For the text-containing cell, return its midpoint in [X, Y] coordinate format. 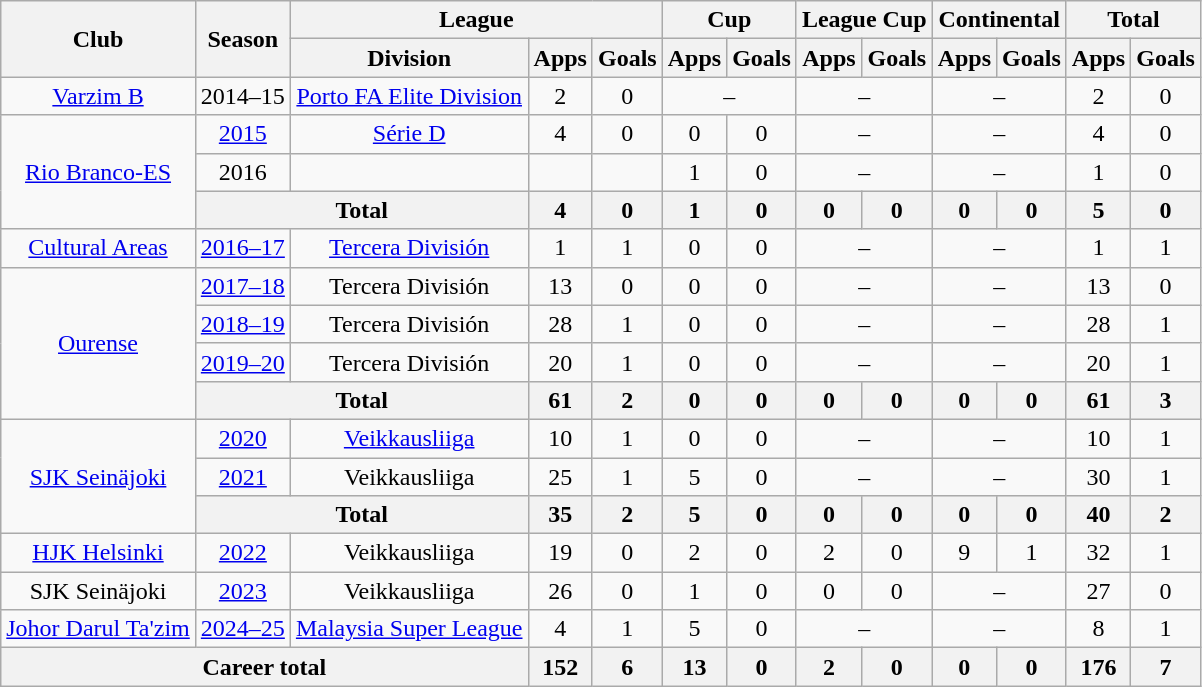
2014–15 [242, 96]
Ourense [98, 343]
2015 [242, 134]
2022 [242, 553]
152 [560, 667]
2019–20 [242, 362]
League [476, 20]
2020 [242, 438]
Série D [409, 134]
2017–18 [242, 286]
HJK Helsinki [98, 553]
26 [560, 591]
30 [1098, 477]
2018–19 [242, 324]
35 [560, 515]
7 [1166, 667]
Continental [999, 20]
8 [1098, 629]
Career total [264, 667]
2023 [242, 591]
2016–17 [242, 248]
Season [242, 39]
Varzim B [98, 96]
Malaysia Super League [409, 629]
27 [1098, 591]
Johor Darul Ta'zim [98, 629]
25 [560, 477]
Division [409, 58]
2021 [242, 477]
2016 [242, 172]
Club [98, 39]
3 [1166, 400]
Cultural Areas [98, 248]
19 [560, 553]
Cup [729, 20]
2024–25 [242, 629]
9 [964, 553]
Rio Branco-ES [98, 172]
176 [1098, 667]
League Cup [864, 20]
Porto FA Elite Division [409, 96]
40 [1098, 515]
6 [627, 667]
32 [1098, 553]
